Determine the [X, Y] coordinate at the center of the cell enclosing the given text.  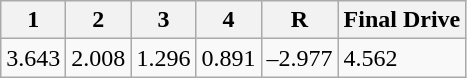
2.008 [98, 58]
3 [164, 20]
1 [34, 20]
3.643 [34, 58]
0.891 [228, 58]
–2.977 [300, 58]
2 [98, 20]
4 [228, 20]
R [300, 20]
Final Drive [402, 20]
4.562 [402, 58]
1.296 [164, 58]
